Output the (x, y) coordinate of the center of the cell containing the given text.  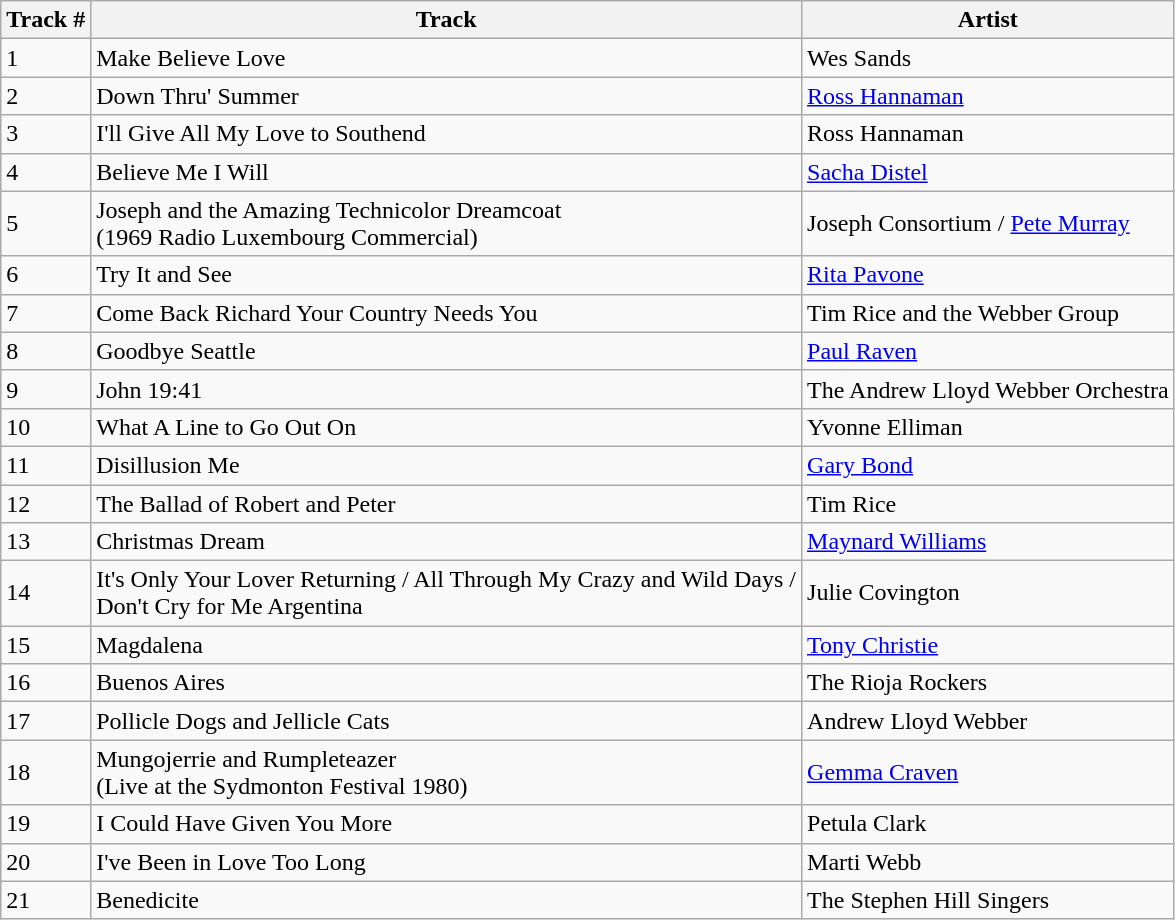
Marti Webb (988, 862)
Tim Rice and the Webber Group (988, 313)
Christmas Dream (446, 542)
21 (46, 900)
I've Been in Love Too Long (446, 862)
Andrew Lloyd Webber (988, 721)
I'll Give All My Love to Southend (446, 134)
Down Thru' Summer (446, 96)
Tim Rice (988, 503)
12 (46, 503)
Track # (46, 20)
Maynard Williams (988, 542)
7 (46, 313)
The Ballad of Robert and Peter (446, 503)
3 (46, 134)
The Stephen Hill Singers (988, 900)
16 (46, 683)
Rita Pavone (988, 275)
5 (46, 224)
20 (46, 862)
Goodbye Seattle (446, 351)
Track (446, 20)
Gemma Craven (988, 772)
Pollicle Dogs and Jellicle Cats (446, 721)
13 (46, 542)
Sacha Distel (988, 172)
11 (46, 465)
Buenos Aires (446, 683)
Paul Raven (988, 351)
6 (46, 275)
Make Believe Love (446, 58)
15 (46, 645)
Julie Covington (988, 594)
Artist (988, 20)
14 (46, 594)
Come Back Richard Your Country Needs You (446, 313)
It's Only Your Lover Returning / All Through My Crazy and Wild Days /Don't Cry for Me Argentina (446, 594)
Benedicite (446, 900)
Magdalena (446, 645)
Tony Christie (988, 645)
Gary Bond (988, 465)
John 19:41 (446, 389)
The Andrew Lloyd Webber Orchestra (988, 389)
10 (46, 427)
I Could Have Given You More (446, 824)
Joseph Consortium / Pete Murray (988, 224)
What A Line to Go Out On (446, 427)
4 (46, 172)
2 (46, 96)
Wes Sands (988, 58)
9 (46, 389)
Disillusion Me (446, 465)
Yvonne Elliman (988, 427)
Try It and See (446, 275)
Joseph and the Amazing Technicolor Dreamcoat(1969 Radio Luxembourg Commercial) (446, 224)
Petula Clark (988, 824)
Mungojerrie and Rumpleteazer(Live at the Sydmonton Festival 1980) (446, 772)
17 (46, 721)
18 (46, 772)
19 (46, 824)
Believe Me I Will (446, 172)
8 (46, 351)
The Rioja Rockers (988, 683)
1 (46, 58)
